Search for the cell housing the specified text and yield its [X, Y] center coordinate. 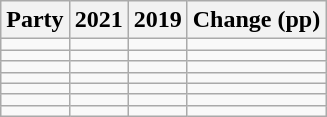
2019 [158, 20]
Party [35, 20]
Change (pp) [256, 20]
2021 [98, 20]
